Pinpoint the cell where the given text exists, returning its (X, Y) midpoint coordinate. 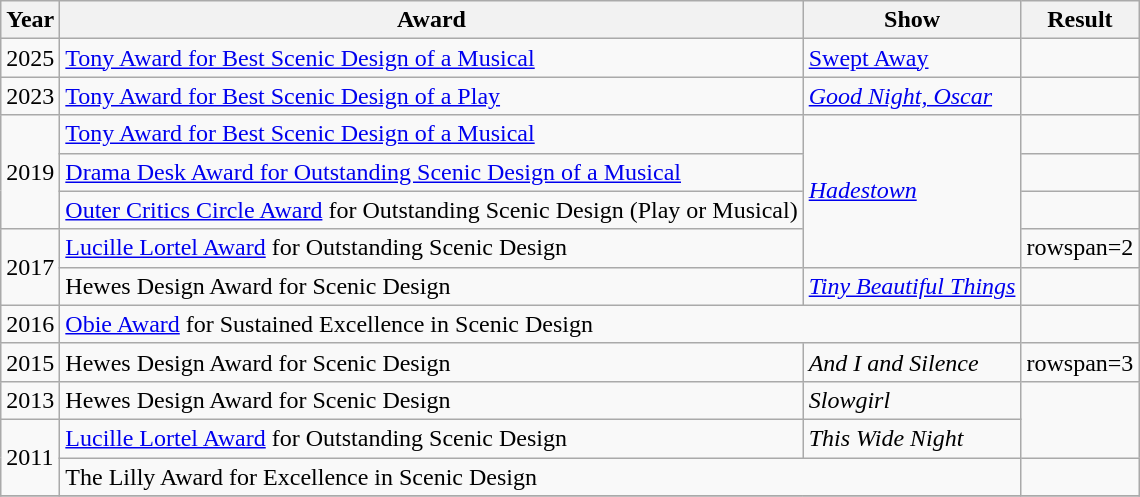
rowspan=2 (1080, 248)
Year (30, 20)
2017 (30, 267)
And I and Silence (912, 362)
This Wide Night (912, 438)
Hadestown (912, 191)
Slowgirl (912, 400)
Good Night, Oscar (912, 96)
Swept Away (912, 58)
Award (432, 20)
2013 (30, 400)
rowspan=3 (1080, 362)
2025 (30, 58)
Outer Critics Circle Award for Outstanding Scenic Design (Play or Musical) (432, 210)
Obie Award for Sustained Excellence in Scenic Design (540, 324)
Tiny Beautiful Things (912, 286)
2011 (30, 457)
2015 (30, 362)
The Lilly Award for Excellence in Scenic Design (540, 477)
Tony Award for Best Scenic Design of a Play (432, 96)
2023 (30, 96)
2019 (30, 172)
Show (912, 20)
2016 (30, 324)
Result (1080, 20)
Drama Desk Award for Outstanding Scenic Design of a Musical (432, 172)
